Determine the [x, y] coordinate at the center of the cell enclosing the given text.  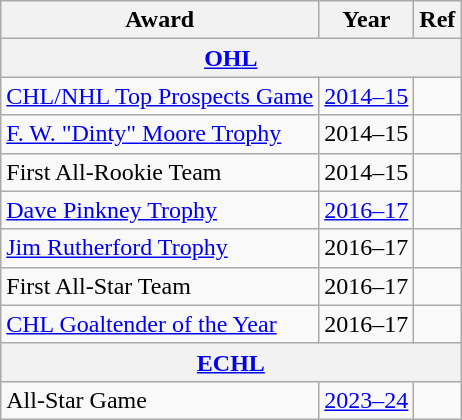
F. W. "Dinty" Moore Trophy [160, 134]
Jim Rutherford Trophy [160, 248]
ECHL [231, 362]
Dave Pinkney Trophy [160, 210]
Award [160, 20]
CHL/NHL Top Prospects Game [160, 96]
First All-Star Team [160, 286]
CHL Goaltender of the Year [160, 324]
Year [366, 20]
All-Star Game [160, 400]
2023–24 [366, 400]
OHL [231, 58]
First All-Rookie Team [160, 172]
Ref [438, 20]
